From the cell containing the given text, extract its center point as [X, Y] coordinate. 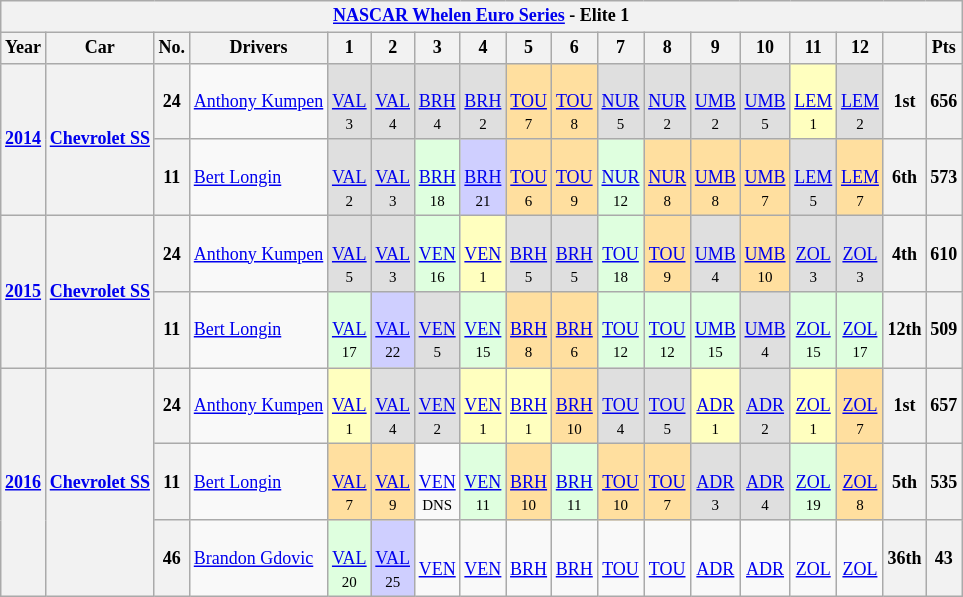
ZOL15 [814, 330]
ADR2 [765, 406]
36th [904, 558]
VAL9 [392, 482]
VAL1 [350, 406]
NUR5 [620, 101]
BRH8 [529, 330]
NUR2 [668, 101]
VAL25 [392, 558]
46 [172, 558]
6th [904, 177]
573 [944, 177]
UMB2 [716, 101]
8 [668, 48]
UMB8 [716, 177]
ADR4 [765, 482]
657 [944, 406]
610 [944, 253]
TOU4 [620, 406]
BRH4 [437, 101]
TOU10 [620, 482]
12 [860, 48]
VAL20 [350, 558]
ZOL7 [860, 406]
1 [350, 48]
BRH1 [529, 406]
No. [172, 48]
BRH6 [574, 330]
LEM7 [860, 177]
5th [904, 482]
656 [944, 101]
NASCAR Whelen Euro Series - Elite 1 [482, 16]
VEN2 [437, 406]
2 [392, 48]
LEM5 [814, 177]
2015 [24, 291]
TOU6 [529, 177]
ADR1 [716, 406]
4th [904, 253]
10 [765, 48]
ZOL1 [814, 406]
5 [529, 48]
UMB15 [716, 330]
VEN15 [483, 330]
UMB7 [765, 177]
VAL2 [350, 177]
BRH11 [574, 482]
TOU5 [668, 406]
LEM2 [860, 101]
NUR12 [620, 177]
TOU18 [620, 253]
BRH18 [437, 177]
2014 [24, 139]
VENDNS [437, 482]
BRH21 [483, 177]
UMB5 [765, 101]
VAL17 [350, 330]
VAL7 [350, 482]
ZOL17 [860, 330]
LEM1 [814, 101]
4 [483, 48]
509 [944, 330]
Year [24, 48]
VAL5 [350, 253]
TOU8 [574, 101]
12th [904, 330]
Pts [944, 48]
ADR3 [716, 482]
BRH2 [483, 101]
ZOL19 [814, 482]
3 [437, 48]
9 [716, 48]
Drivers [258, 48]
Brandon Gdovic [258, 558]
NUR8 [668, 177]
7 [620, 48]
VEN16 [437, 253]
ZOL8 [860, 482]
UMB10 [765, 253]
535 [944, 482]
43 [944, 558]
Car [100, 48]
VEN5 [437, 330]
VEN11 [483, 482]
VAL22 [392, 330]
2016 [24, 482]
6 [574, 48]
